Output the [x, y] coordinate of the center of the cell containing the given text.  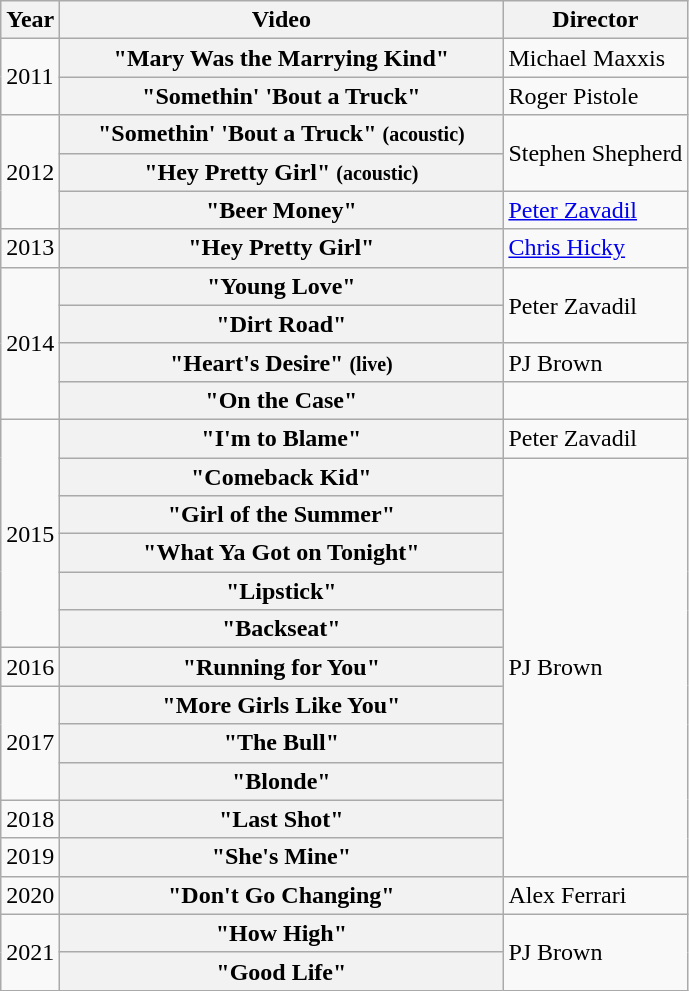
2012 [30, 172]
Roger Pistole [596, 96]
2021 [30, 952]
"Blonde" [282, 781]
Stephen Shepherd [596, 153]
"I'm to Blame" [282, 438]
"Backseat" [282, 629]
"Girl of the Summer" [282, 515]
2016 [30, 667]
"Somethin' 'Bout a Truck" (acoustic) [282, 134]
Video [282, 20]
Year [30, 20]
"Mary Was the Marrying Kind" [282, 58]
"Running for You" [282, 667]
Alex Ferrari [596, 895]
Michael Maxxis [596, 58]
2011 [30, 77]
2020 [30, 895]
2019 [30, 857]
"She's Mine" [282, 857]
"Young Love" [282, 286]
"Dirt Road" [282, 324]
Director [596, 20]
"On the Case" [282, 400]
2017 [30, 743]
"What Ya Got on Tonight" [282, 553]
2015 [30, 533]
"More Girls Like You" [282, 705]
"Somethin' 'Bout a Truck" [282, 96]
"Hey Pretty Girl" [282, 248]
"Heart's Desire" (live) [282, 362]
"Good Life" [282, 971]
"Don't Go Changing" [282, 895]
"Last Shot" [282, 819]
2018 [30, 819]
"How High" [282, 933]
"Lipstick" [282, 591]
"Hey Pretty Girl" (acoustic) [282, 172]
2013 [30, 248]
"Beer Money" [282, 210]
2014 [30, 343]
Chris Hicky [596, 248]
"The Bull" [282, 743]
"Comeback Kid" [282, 477]
